Locate the cell with the specified text and output its (x, y) center coordinate. 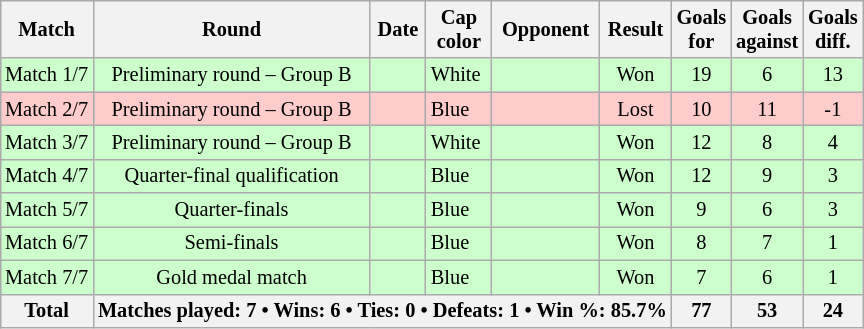
10 (702, 109)
Goalsdiff. (833, 29)
13 (833, 75)
Match 6/7 (46, 243)
Round (232, 29)
Gold medal match (232, 277)
Quarter-finals (232, 210)
Match 3/7 (46, 142)
Match 1/7 (46, 75)
24 (833, 311)
Match 4/7 (46, 176)
Match 7/7 (46, 277)
53 (767, 311)
19 (702, 75)
Result (635, 29)
77 (702, 311)
Lost (635, 109)
-1 (833, 109)
Match (46, 29)
Goalsfor (702, 29)
Semi-finals (232, 243)
Match 2/7 (46, 109)
Matches played: 7 • Wins: 6 • Ties: 0 • Defeats: 1 • Win %: 85.7% (382, 311)
4 (833, 142)
Match 5/7 (46, 210)
Date (398, 29)
11 (767, 109)
Capcolor (459, 29)
Goalsagainst (767, 29)
Quarter-final qualification (232, 176)
Total (46, 311)
Opponent (546, 29)
